Determine the [X, Y] coordinate at the center of the cell enclosing the given text.  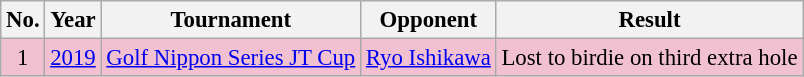
1 [23, 58]
No. [23, 20]
Opponent [429, 20]
Tournament [231, 20]
Year [73, 20]
Lost to birdie on third extra hole [650, 58]
2019 [73, 58]
Result [650, 20]
Ryo Ishikawa [429, 58]
Golf Nippon Series JT Cup [231, 58]
